From the cell containing the given text, extract its center point as [x, y] coordinate. 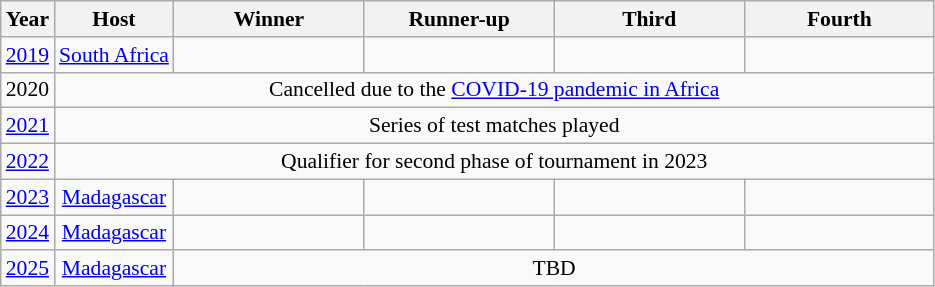
2019 [28, 55]
2020 [28, 90]
TBD [554, 269]
2023 [28, 197]
Fourth [839, 19]
Host [114, 19]
Year [28, 19]
Cancelled due to the COVID-19 pandemic in Africa [494, 90]
2022 [28, 162]
South Africa [114, 55]
Winner [269, 19]
Series of test matches played [494, 126]
2025 [28, 269]
2024 [28, 233]
Qualifier for second phase of tournament in 2023 [494, 162]
Third [649, 19]
Runner-up [459, 19]
2021 [28, 126]
